Locate the cell with the specified text and output its [x, y] center coordinate. 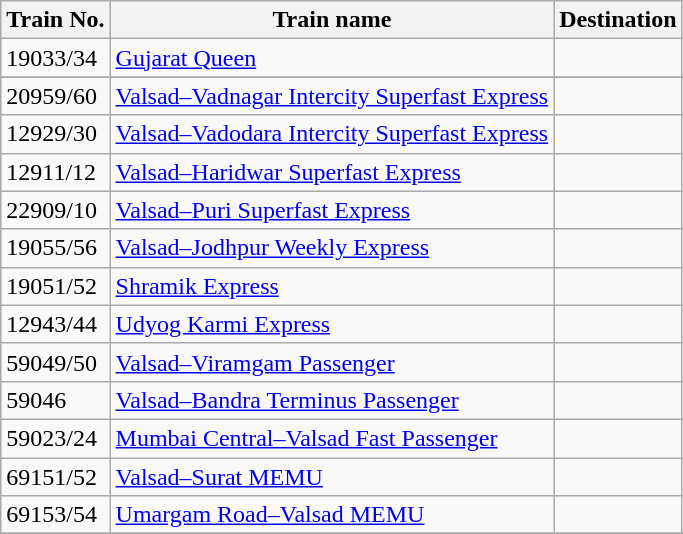
19033/34 [56, 58]
Udyog Karmi Express [332, 324]
Valsad–Viramgam Passenger [332, 362]
Train No. [56, 20]
59049/50 [56, 362]
20959/60 [56, 96]
59023/24 [56, 438]
Valsad–Haridwar Superfast Express [332, 172]
69153/54 [56, 515]
Mumbai Central–Valsad Fast Passenger [332, 438]
12943/44 [56, 324]
19051/52 [56, 286]
12929/30 [56, 134]
Shramik Express [332, 286]
Valsad–Jodhpur Weekly Express [332, 248]
Gujarat Queen [332, 58]
Valsad–Vadodara Intercity Superfast Express [332, 134]
12911/12 [56, 172]
Train name [332, 20]
19055/56 [56, 248]
Umargam Road–Valsad MEMU [332, 515]
69151/52 [56, 477]
59046 [56, 400]
22909/10 [56, 210]
Valsad–Bandra Terminus Passenger [332, 400]
Valsad–Vadnagar Intercity Superfast Express [332, 96]
Valsad–Surat MEMU [332, 477]
Valsad–Puri Superfast Express [332, 210]
Destination [618, 20]
